Find where the given text appears and provide that cell's center as (x, y) coordinate. 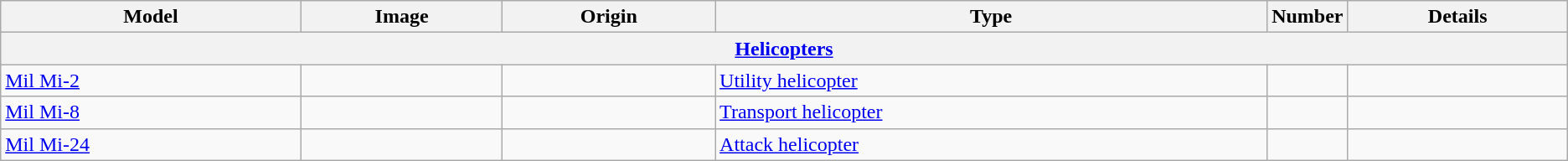
Utility helicopter (992, 80)
Mil Mi-8 (151, 112)
Model (151, 17)
Mil Mi-24 (151, 144)
Transport helicopter (992, 112)
Image (402, 17)
Origin (609, 17)
Details (1457, 17)
Type (992, 17)
Number (1308, 17)
Attack helicopter (992, 144)
Mil Mi-2 (151, 80)
Helicopters (784, 49)
